Capture the cell that displays the provided text and extract its [x, y] central coordinate. 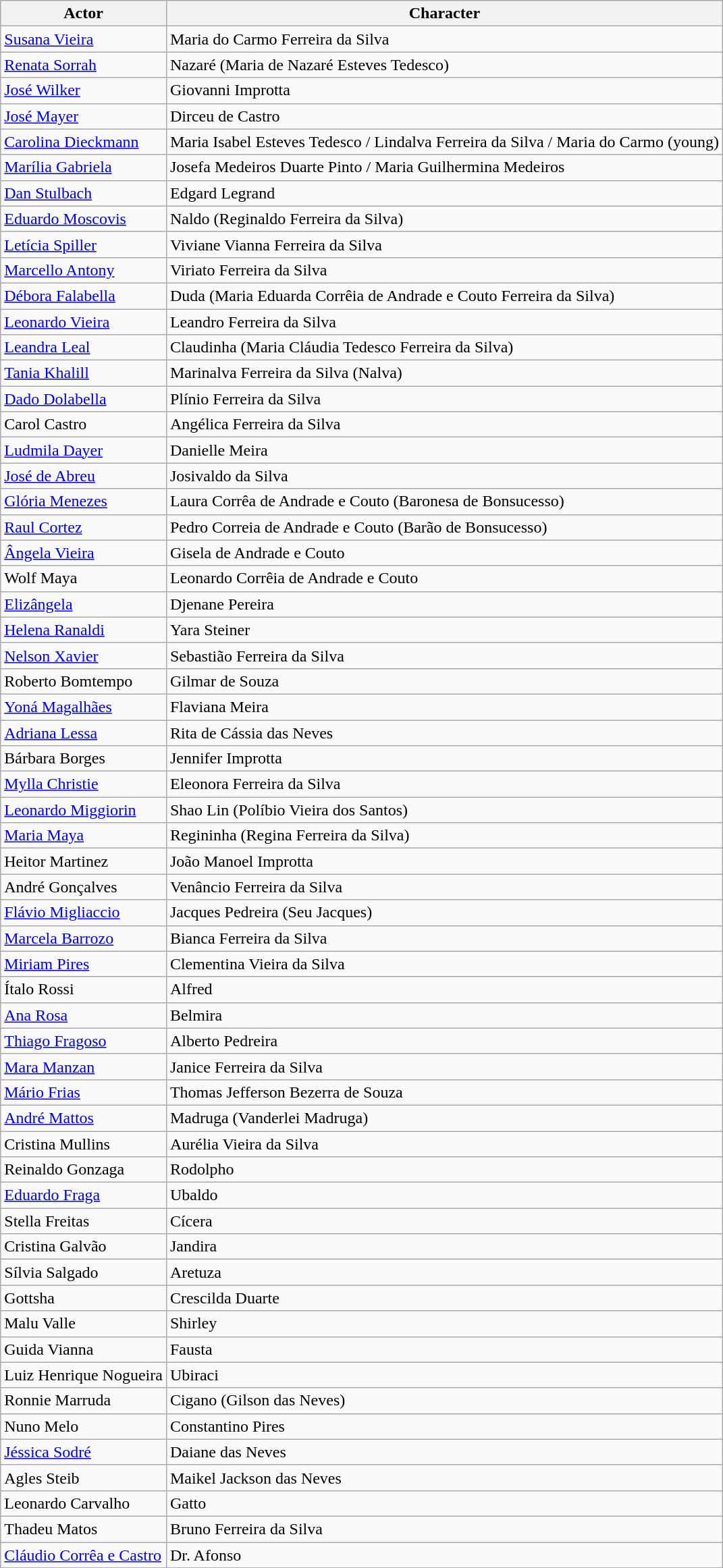
Josefa Medeiros Duarte Pinto / Maria Guilhermina Medeiros [444, 167]
Sílvia Salgado [84, 1272]
Alfred [444, 990]
Jéssica Sodré [84, 1452]
Helena Ranaldi [84, 630]
Shirley [444, 1324]
Yoná Magalhães [84, 707]
Viriato Ferreira da Silva [444, 270]
Flaviana Meira [444, 707]
Leonardo Vieira [84, 322]
Letícia Spiller [84, 244]
Naldo (Reginaldo Ferreira da Silva) [444, 219]
Stella Freitas [84, 1221]
Thiago Fragoso [84, 1041]
Marcello Antony [84, 270]
Ubiraci [444, 1375]
Eduardo Moscovis [84, 219]
Mylla Christie [84, 784]
Leandro Ferreira da Silva [444, 322]
Djenane Pereira [444, 604]
Heitor Martinez [84, 861]
Marcela Barrozo [84, 938]
Crescilda Duarte [444, 1298]
José Wilker [84, 90]
Glória Menezes [84, 502]
Carolina Dieckmann [84, 142]
Nelson Xavier [84, 655]
Actor [84, 13]
Angélica Ferreira da Silva [444, 425]
Venâncio Ferreira da Silva [444, 887]
Ludmila Dayer [84, 450]
Ubaldo [444, 1195]
Malu Valle [84, 1324]
Wolf Maya [84, 578]
André Gonçalves [84, 887]
Ronnie Marruda [84, 1401]
Maria Maya [84, 836]
Eduardo Fraga [84, 1195]
Constantino Pires [444, 1426]
Leonardo Miggiorin [84, 810]
Gilmar de Souza [444, 681]
Luiz Henrique Nogueira [84, 1375]
Fausta [444, 1349]
Belmira [444, 1015]
Duda (Maria Eduarda Corrêia de Andrade e Couto Ferreira da Silva) [444, 296]
Gisela de Andrade e Couto [444, 553]
João Manoel Improtta [444, 861]
Susana Vieira [84, 39]
Dan Stulbach [84, 193]
Josivaldo da Silva [444, 476]
Yara Steiner [444, 630]
Débora Falabella [84, 296]
Jandira [444, 1247]
Tania Khalill [84, 373]
Laura Corrêa de Andrade e Couto (Baronesa de Bonsucesso) [444, 502]
Guida Vianna [84, 1349]
Clementina Vieira da Silva [444, 964]
Dr. Afonso [444, 1555]
Madruga (Vanderlei Madruga) [444, 1118]
Leonardo Corrêia de Andrade e Couto [444, 578]
Giovanni Improtta [444, 90]
Character [444, 13]
Aurélia Vieira da Silva [444, 1144]
Marília Gabriela [84, 167]
Thomas Jefferson Bezerra de Souza [444, 1092]
Cláudio Corrêa e Castro [84, 1555]
Miriam Pires [84, 964]
Daiane das Neves [444, 1452]
Agles Steib [84, 1478]
Carol Castro [84, 425]
Elizângela [84, 604]
Maikel Jackson das Neves [444, 1478]
Thadeu Matos [84, 1529]
Aretuza [444, 1272]
Pedro Correia de Andrade e Couto (Barão de Bonsucesso) [444, 527]
Alberto Pedreira [444, 1041]
Bárbara Borges [84, 759]
Leonardo Carvalho [84, 1503]
Ana Rosa [84, 1015]
José Mayer [84, 116]
Ítalo Rossi [84, 990]
Viviane Vianna Ferreira da Silva [444, 244]
Marinalva Ferreira da Silva (Nalva) [444, 373]
Mara Manzan [84, 1066]
Bianca Ferreira da Silva [444, 938]
Flávio Migliaccio [84, 913]
Eleonora Ferreira da Silva [444, 784]
Edgard Legrand [444, 193]
Leandra Leal [84, 348]
Jacques Pedreira (Seu Jacques) [444, 913]
Regininha (Regina Ferreira da Silva) [444, 836]
Bruno Ferreira da Silva [444, 1529]
Gottsha [84, 1298]
Rita de Cássia das Neves [444, 732]
Adriana Lessa [84, 732]
Ângela Vieira [84, 553]
Claudinha (Maria Cláudia Tedesco Ferreira da Silva) [444, 348]
José de Abreu [84, 476]
Mário Frias [84, 1092]
Reinaldo Gonzaga [84, 1170]
Nuno Melo [84, 1426]
Cristina Galvão [84, 1247]
Dirceu de Castro [444, 116]
Renata Sorrah [84, 65]
Gatto [444, 1503]
Cristina Mullins [84, 1144]
Shao Lin (Políbio Vieira dos Santos) [444, 810]
Jennifer Improtta [444, 759]
Cícera [444, 1221]
Danielle Meira [444, 450]
Plínio Ferreira da Silva [444, 399]
Rodolpho [444, 1170]
Roberto Bomtempo [84, 681]
Maria do Carmo Ferreira da Silva [444, 39]
Dado Dolabella [84, 399]
Janice Ferreira da Silva [444, 1066]
Raul Cortez [84, 527]
Maria Isabel Esteves Tedesco / Lindalva Ferreira da Silva / Maria do Carmo (young) [444, 142]
Cigano (Gilson das Neves) [444, 1401]
Sebastião Ferreira da Silva [444, 655]
André Mattos [84, 1118]
Nazaré (Maria de Nazaré Esteves Tedesco) [444, 65]
